From the cell containing the given text, extract its center point as (X, Y) coordinate. 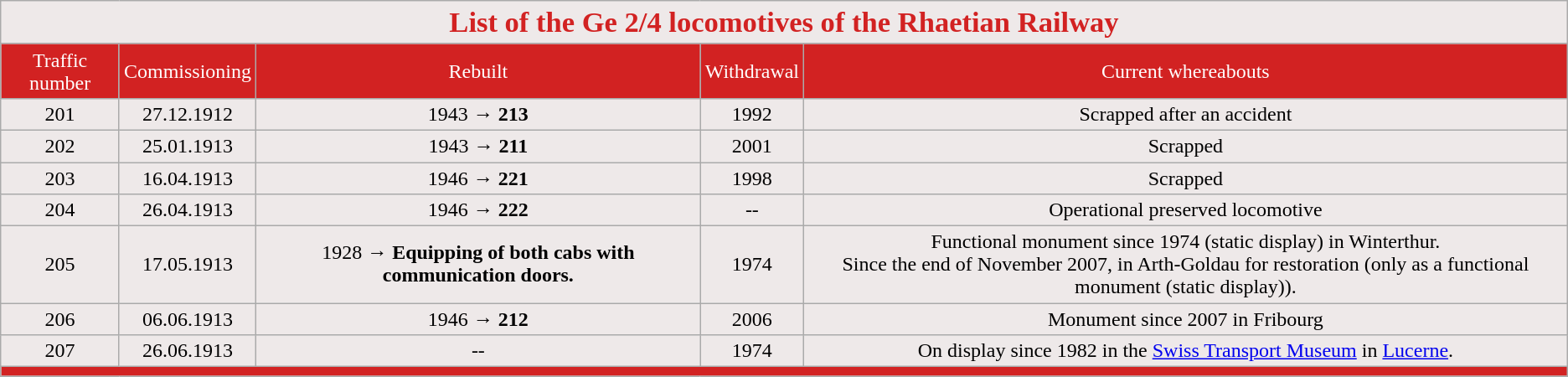
Commissioning (188, 70)
1946 → 222 (479, 210)
206 (60, 319)
1943 → 213 (479, 114)
1946 → 221 (479, 178)
Operational preserved locomotive (1186, 210)
2006 (752, 319)
List of the Ge 2/4 locomotives of the Rhaetian Railway (784, 23)
Current whereabouts (1186, 70)
201 (60, 114)
On display since 1982 in the Swiss Transport Museum in Lucerne. (1186, 351)
26.04.1913 (188, 210)
1992 (752, 114)
26.06.1913 (188, 351)
17.05.1913 (188, 265)
207 (60, 351)
205 (60, 265)
1928 → Equipping of both cabs with communication doors. (479, 265)
27.12.1912 (188, 114)
25.01.1913 (188, 146)
202 (60, 146)
Rebuilt (479, 70)
1946 → 212 (479, 319)
Withdrawal (752, 70)
2001 (752, 146)
Monument since 2007 in Fribourg (1186, 319)
Traffic number (60, 70)
16.04.1913 (188, 178)
Scrapped after an accident (1186, 114)
1943 → 211 (479, 146)
06.06.1913 (188, 319)
1998 (752, 178)
203 (60, 178)
204 (60, 210)
